Locate the cell with the specified text and output its [X, Y] center coordinate. 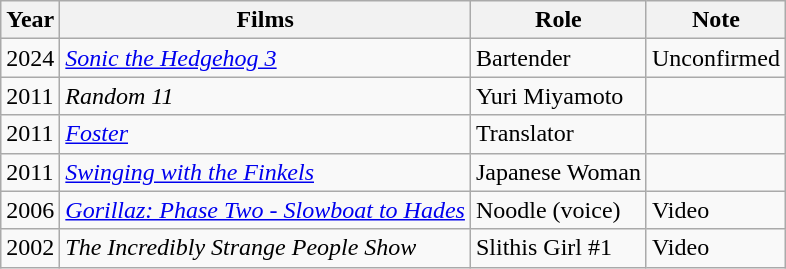
Unconfirmed [716, 58]
Year [30, 20]
2006 [30, 210]
Translator [558, 134]
Sonic the Hedgehog 3 [266, 58]
Role [558, 20]
Random 11 [266, 96]
Slithis Girl #1 [558, 248]
The Incredibly Strange People Show [266, 248]
2024 [30, 58]
Japanese Woman [558, 172]
Gorillaz: Phase Two - Slowboat to Hades [266, 210]
Noodle (voice) [558, 210]
Yuri Miyamoto [558, 96]
Note [716, 20]
2002 [30, 248]
Foster [266, 134]
Films [266, 20]
Bartender [558, 58]
Swinging with the Finkels [266, 172]
